Capture the cell that displays the provided text and extract its (X, Y) central coordinate. 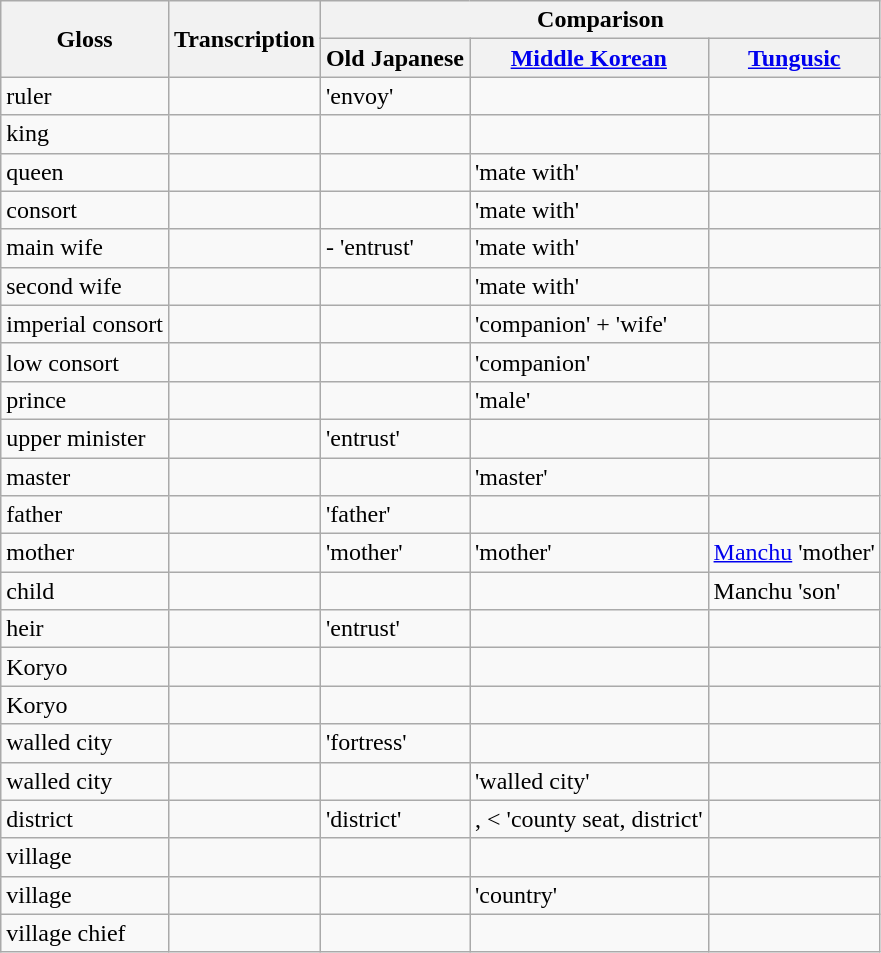
upper minister (85, 438)
child (85, 591)
mother (85, 553)
, < 'county seat, district' (590, 819)
imperial consort (85, 324)
'country' (590, 895)
heir (85, 629)
'walled city' (590, 781)
Gloss (85, 39)
Manchu 'son' (794, 591)
'companion' (590, 362)
master (85, 477)
prince (85, 400)
'envoy' (394, 96)
ruler (85, 96)
Old Japanese (394, 58)
- 'entrust' (394, 248)
Middle Korean (590, 58)
low consort (85, 362)
district (85, 819)
second wife (85, 286)
'district' (394, 819)
'male' (590, 400)
Tungusic (794, 58)
'father' (394, 515)
'companion' + 'wife' (590, 324)
main wife (85, 248)
father (85, 515)
Transcription (244, 39)
'fortress' (394, 743)
queen (85, 172)
Manchu 'mother' (794, 553)
village chief (85, 933)
'master' (590, 477)
consort (85, 210)
Comparison (600, 20)
king (85, 134)
